Provide the (X, Y) coordinate of the cell's center where the given text is located.  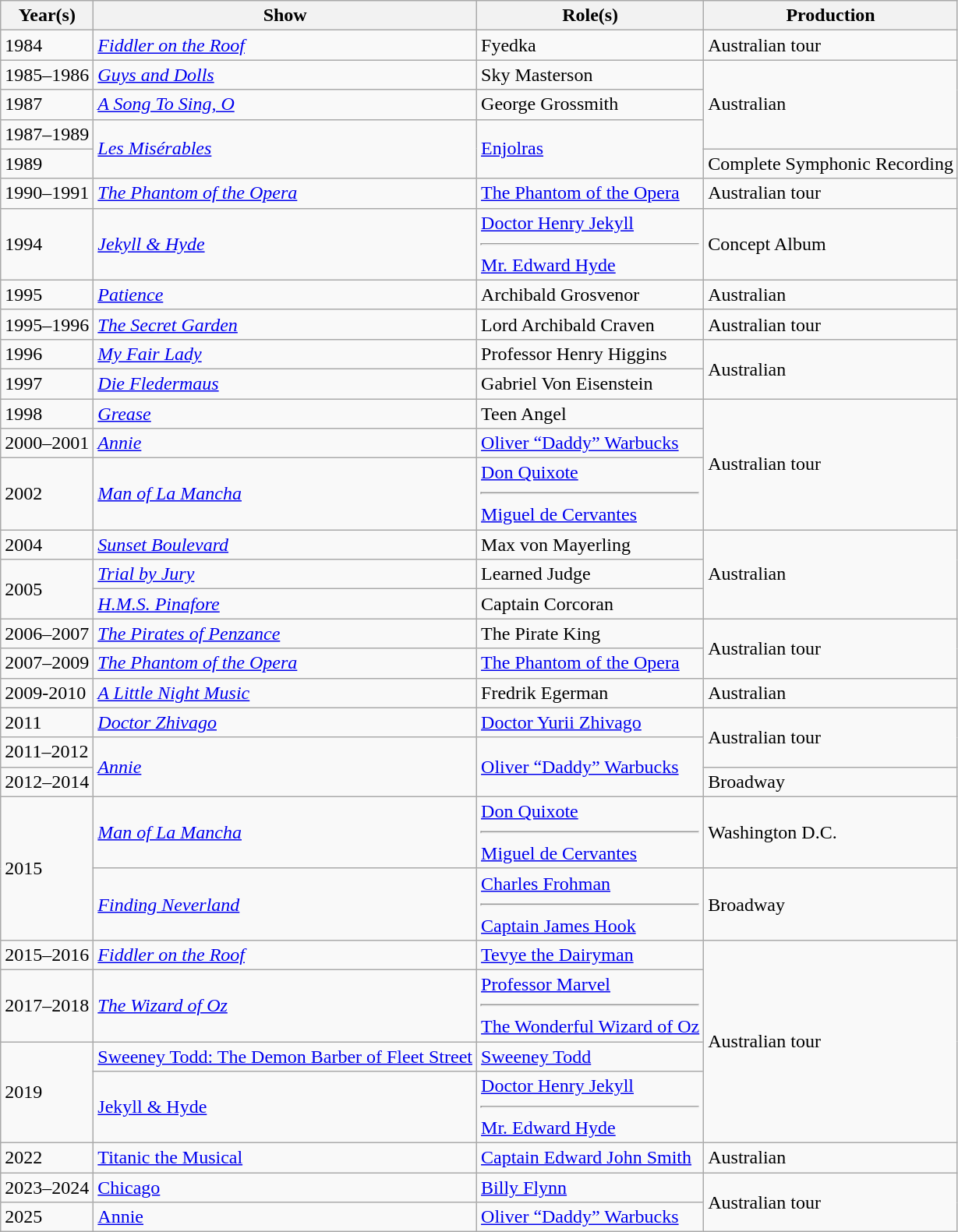
Teen Angel (591, 414)
2004 (47, 545)
1994 (47, 244)
2005 (47, 589)
Gabriel Von Eisenstein (591, 383)
Washington D.C. (831, 832)
Chicago (285, 1188)
2022 (47, 1158)
Patience (285, 295)
Billy Flynn (591, 1188)
A Little Night Music (285, 693)
The Wizard of Oz (285, 1005)
Lord Archibald Craven (591, 324)
Archibald Grosvenor (591, 295)
1989 (47, 164)
2015 (47, 868)
2019 (47, 1092)
1985–1986 (47, 75)
Sweeney Todd: The Demon Barber of Fleet Street (285, 1056)
Show (285, 16)
Fredrik Egerman (591, 693)
1995–1996 (47, 324)
Sky Masterson (591, 75)
Sweeney Todd (591, 1056)
1987–1989 (47, 134)
Doctor Zhivago (285, 722)
1997 (47, 383)
Concept Album (831, 244)
2011 (47, 722)
Charles FrohmanCaptain James Hook (591, 904)
Guys and Dolls (285, 75)
2012–2014 (47, 782)
1987 (47, 104)
Die Fledermaus (285, 383)
2017–2018 (47, 1005)
Enjolras (591, 149)
2002 (47, 494)
1990–1991 (47, 193)
Learned Judge (591, 574)
Production (831, 16)
Captain Edward John Smith (591, 1158)
The Pirates of Penzance (285, 634)
2023–2024 (47, 1188)
Doctor Yurii Zhivago (591, 722)
Sunset Boulevard (285, 545)
2000–2001 (47, 443)
Les Misérables (285, 149)
1996 (47, 354)
The Pirate King (591, 634)
The Secret Garden (285, 324)
George Grossmith (591, 104)
2015–2016 (47, 955)
Titanic the Musical (285, 1158)
1984 (47, 45)
2011–2012 (47, 752)
Max von Mayerling (591, 545)
Captain Corcoran (591, 604)
2025 (47, 1217)
Complete Symphonic Recording (831, 164)
1995 (47, 295)
Trial by Jury (285, 574)
My Fair Lady (285, 354)
Finding Neverland (285, 904)
Role(s) (591, 16)
A Song To Sing, O (285, 104)
Grease (285, 414)
Tevye the Dairyman (591, 955)
Professor MarvelThe Wonderful Wizard of Oz (591, 1005)
Fyedka (591, 45)
2006–2007 (47, 634)
2007–2009 (47, 663)
1998 (47, 414)
Year(s) (47, 16)
Professor Henry Higgins (591, 354)
H.M.S. Pinafore (285, 604)
2009-2010 (47, 693)
